Scan for the cell matching the given text and deliver its (x, y) coordinate at center. 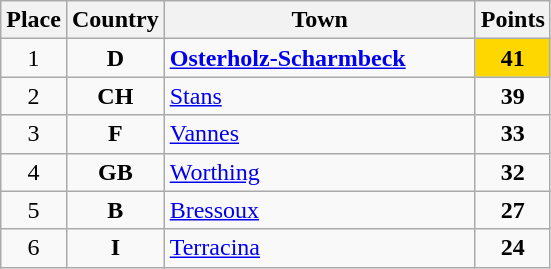
5 (34, 210)
Place (34, 20)
Town (320, 20)
24 (512, 248)
Points (512, 20)
Stans (320, 96)
I (115, 248)
B (115, 210)
Osterholz-Scharmbeck (320, 58)
33 (512, 134)
4 (34, 172)
27 (512, 210)
Country (115, 20)
41 (512, 58)
1 (34, 58)
Vannes (320, 134)
F (115, 134)
39 (512, 96)
32 (512, 172)
Terracina (320, 248)
Worthing (320, 172)
D (115, 58)
CH (115, 96)
GB (115, 172)
3 (34, 134)
Bressoux (320, 210)
6 (34, 248)
2 (34, 96)
